Detect which cell encompasses the target text, then output its (X, Y) center coordinate. 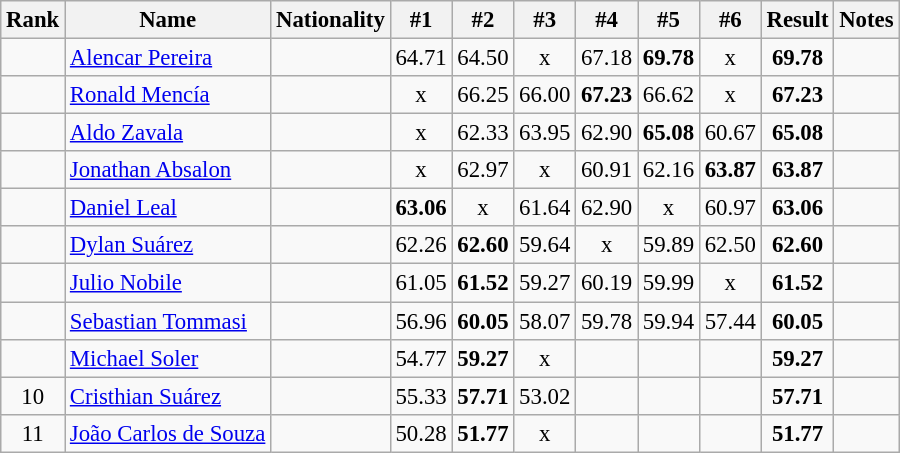
66.25 (483, 95)
54.77 (421, 358)
53.02 (545, 396)
59.99 (669, 283)
66.62 (669, 95)
Dylan Suárez (168, 245)
66.00 (545, 95)
59.89 (669, 245)
62.97 (483, 170)
#2 (483, 20)
55.33 (421, 396)
60.67 (730, 133)
#5 (669, 20)
61.64 (545, 208)
60.91 (607, 170)
64.50 (483, 58)
59.78 (607, 321)
#3 (545, 20)
62.16 (669, 170)
10 (33, 396)
58.07 (545, 321)
João Carlos de Souza (168, 433)
63.95 (545, 133)
Result (798, 20)
56.96 (421, 321)
#6 (730, 20)
Nationality (330, 20)
Name (168, 20)
Alencar Pereira (168, 58)
Daniel Leal (168, 208)
60.19 (607, 283)
62.26 (421, 245)
61.05 (421, 283)
Julio Nobile (168, 283)
62.33 (483, 133)
Ronald Mencía (168, 95)
50.28 (421, 433)
11 (33, 433)
#4 (607, 20)
64.71 (421, 58)
Notes (866, 20)
60.97 (730, 208)
Aldo Zavala (168, 133)
Sebastian Tommasi (168, 321)
67.18 (607, 58)
Jonathan Absalon (168, 170)
57.44 (730, 321)
62.50 (730, 245)
59.64 (545, 245)
Michael Soler (168, 358)
Cristhian Suárez (168, 396)
59.94 (669, 321)
#1 (421, 20)
Rank (33, 20)
